Provide the [x, y] coordinate of the cell's center where the given text is located.  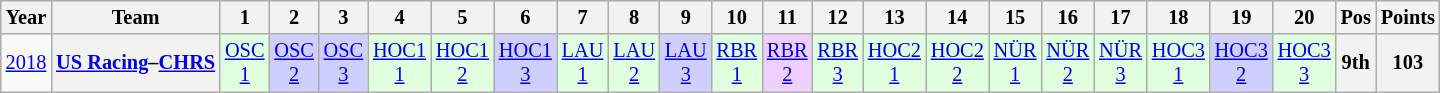
4 [400, 17]
14 [958, 17]
LAU2 [634, 63]
HOC11 [400, 63]
12 [837, 17]
103 [1408, 63]
9th [1356, 63]
HOC21 [894, 63]
16 [1068, 17]
20 [1304, 17]
10 [737, 17]
LAU1 [583, 63]
RBR1 [737, 63]
LAU3 [686, 63]
US Racing–CHRS [136, 63]
Pos [1356, 17]
19 [1242, 17]
11 [787, 17]
OSC3 [344, 63]
15 [1016, 17]
3 [344, 17]
9 [686, 17]
NÜR2 [1068, 63]
Team [136, 17]
Year [26, 17]
Points [1408, 17]
HOC12 [462, 63]
OSC1 [244, 63]
HOC22 [958, 63]
8 [634, 17]
18 [1178, 17]
1 [244, 17]
NÜR3 [1120, 63]
13 [894, 17]
HOC13 [526, 63]
2 [294, 17]
6 [526, 17]
17 [1120, 17]
NÜR1 [1016, 63]
2018 [26, 63]
5 [462, 17]
HOC31 [1178, 63]
RBR3 [837, 63]
HOC33 [1304, 63]
OSC2 [294, 63]
7 [583, 17]
HOC32 [1242, 63]
RBR2 [787, 63]
